Return (X, Y) of the center of cell containing provided text 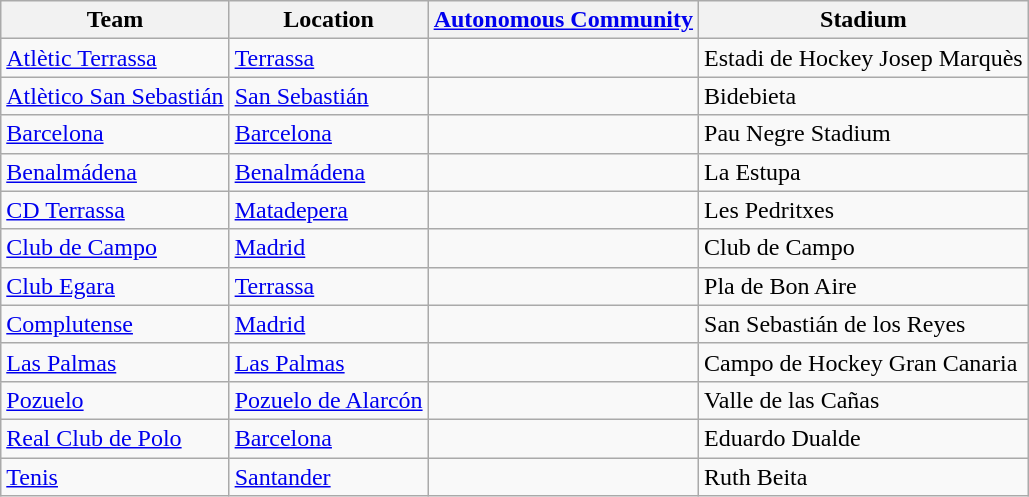
Les Pedritxes (864, 210)
Complutense (115, 324)
Pozuelo de Alarcón (328, 400)
Team (115, 20)
Atlètic Terrassa (115, 58)
San Sebastián de los Reyes (864, 324)
Real Club de Polo (115, 438)
Club Egara (115, 286)
Stadium (864, 20)
Pozuelo (115, 400)
Valle de las Cañas (864, 400)
Campo de Hockey Gran Canaria (864, 362)
CD Terrassa (115, 210)
Pau Negre Stadium (864, 134)
Ruth Beita (864, 477)
Bidebieta (864, 96)
Estadi de Hockey Josep Marquès (864, 58)
Atlètico San Sebastián (115, 96)
La Estupa (864, 172)
Santander (328, 477)
Autonomous Community (563, 20)
Tenis (115, 477)
Matadepera (328, 210)
San Sebastián (328, 96)
Eduardo Dualde (864, 438)
Pla de Bon Aire (864, 286)
Location (328, 20)
